Return the (X, Y) coordinate for the center point of the cell that contains the specified text.  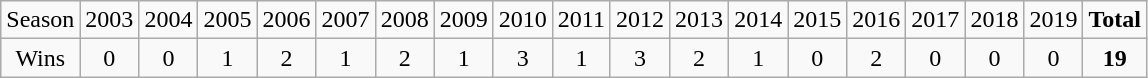
2006 (286, 20)
2008 (404, 20)
2014 (758, 20)
2016 (876, 20)
2009 (464, 20)
Total (1115, 20)
2004 (168, 20)
Wins (40, 58)
2005 (228, 20)
2003 (110, 20)
2017 (936, 20)
2018 (994, 20)
2013 (700, 20)
2011 (581, 20)
19 (1115, 58)
Season (40, 20)
2019 (1054, 20)
2010 (522, 20)
2007 (346, 20)
2012 (640, 20)
2015 (818, 20)
